Return [X, Y] of the center of cell containing provided text 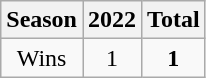
Season [42, 20]
2022 [112, 20]
Total [174, 20]
Wins [42, 58]
